Return the (X, Y) coordinate for the center point of the cell that contains the specified text.  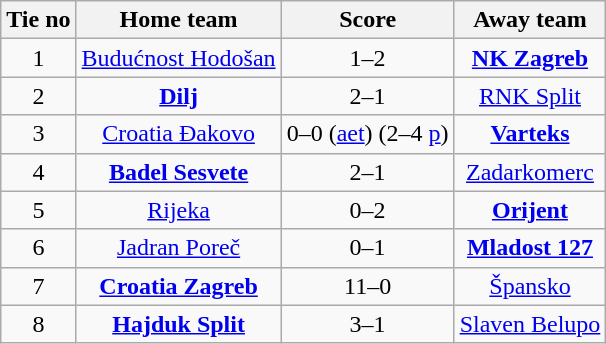
2 (38, 96)
Špansko (530, 286)
1 (38, 58)
RNK Split (530, 96)
0–2 (368, 210)
Score (368, 20)
Budućnost Hodošan (178, 58)
Croatia Đakovo (178, 134)
Slaven Belupo (530, 324)
Varteks (530, 134)
Mladost 127 (530, 248)
6 (38, 248)
Dilj (178, 96)
0–1 (368, 248)
Hajduk Split (178, 324)
Away team (530, 20)
NK Zagreb (530, 58)
Croatia Zagreb (178, 286)
Tie no (38, 20)
Zadarkomerc (530, 172)
Jadran Poreč (178, 248)
3–1 (368, 324)
5 (38, 210)
Home team (178, 20)
Rijeka (178, 210)
Badel Sesvete (178, 172)
3 (38, 134)
0–0 (aet) (2–4 p) (368, 134)
4 (38, 172)
8 (38, 324)
1–2 (368, 58)
7 (38, 286)
11–0 (368, 286)
Orijent (530, 210)
